Capture the cell that displays the provided text and extract its (x, y) central coordinate. 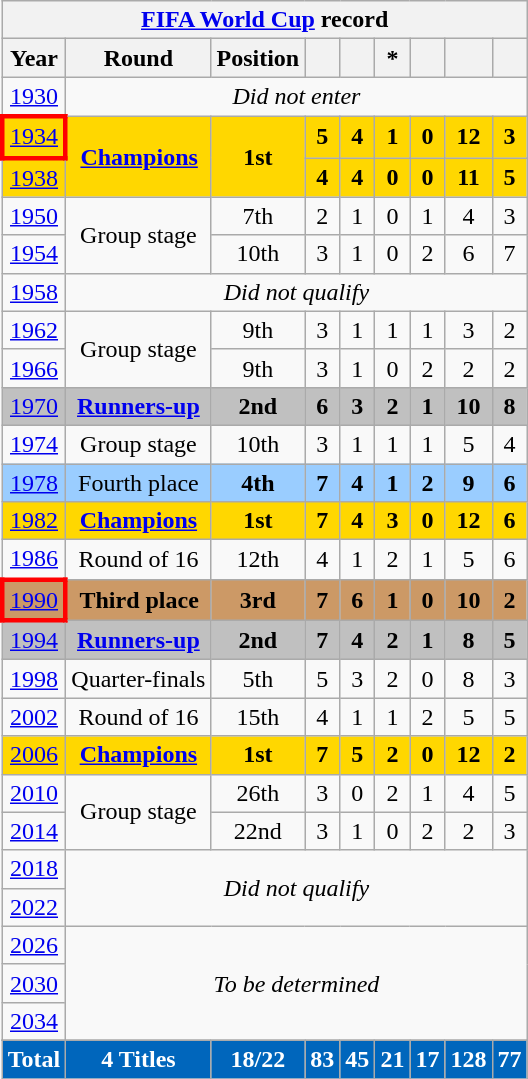
1978 (34, 483)
Did not enter (296, 97)
2026 (34, 945)
77 (510, 1059)
1958 (34, 292)
1982 (34, 521)
1950 (34, 216)
17 (428, 1059)
2006 (34, 755)
9 (468, 483)
1986 (34, 560)
2010 (34, 793)
2014 (34, 831)
2018 (34, 869)
1938 (34, 178)
1966 (34, 368)
* (392, 58)
1970 (34, 406)
128 (468, 1059)
Total (34, 1059)
FIFA World Cup record (264, 20)
2022 (34, 907)
Fourth place (138, 483)
1962 (34, 330)
18/22 (258, 1059)
5th (258, 679)
4 Titles (138, 1059)
7th (258, 216)
Round (138, 58)
1990 (34, 600)
21 (392, 1059)
22nd (258, 831)
26th (258, 793)
15th (258, 717)
4th (258, 483)
1934 (34, 136)
3rd (258, 600)
2030 (34, 983)
Quarter-finals (138, 679)
83 (322, 1059)
1998 (34, 679)
Year (34, 58)
1954 (34, 254)
11 (468, 178)
45 (358, 1059)
To be determined (296, 983)
12th (258, 560)
2002 (34, 717)
Position (258, 58)
1994 (34, 640)
1930 (34, 97)
1974 (34, 444)
Third place (138, 600)
2034 (34, 1021)
